Find where the given text appears and provide that cell's center as (x, y) coordinate. 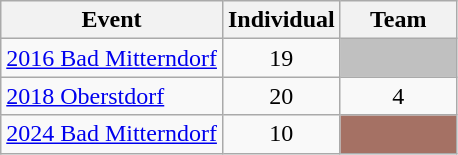
4 (398, 96)
Event (112, 20)
20 (281, 96)
Individual (281, 20)
Team (398, 20)
10 (281, 134)
19 (281, 58)
2018 Oberstdorf (112, 96)
2016 Bad Mitterndorf (112, 58)
2024 Bad Mitterndorf (112, 134)
